Locate the cell with the specified text and output its [X, Y] center coordinate. 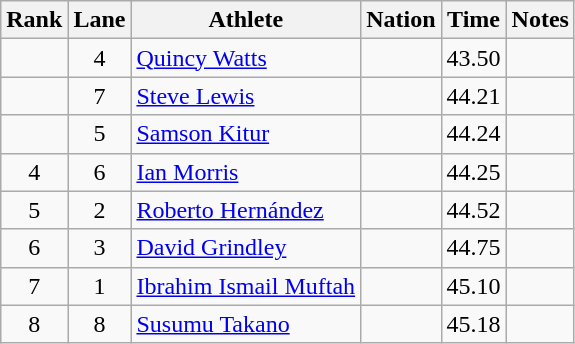
Rank [34, 20]
Steve Lewis [246, 96]
Time [474, 20]
David Grindley [246, 248]
43.50 [474, 58]
44.52 [474, 210]
Athlete [246, 20]
Susumu Takano [246, 324]
Nation [401, 20]
Notes [540, 20]
1 [100, 286]
45.10 [474, 286]
44.24 [474, 134]
Lane [100, 20]
Ibrahim Ismail Muftah [246, 286]
Quincy Watts [246, 58]
45.18 [474, 324]
44.75 [474, 248]
44.21 [474, 96]
2 [100, 210]
Samson Kitur [246, 134]
Ian Morris [246, 172]
Roberto Hernández [246, 210]
3 [100, 248]
44.25 [474, 172]
